Output the (X, Y) coordinate of the center of the cell containing the given text.  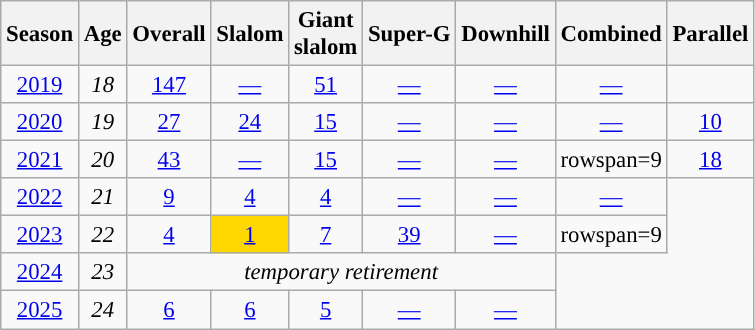
27 (169, 122)
39 (410, 235)
20 (102, 160)
7 (326, 235)
19 (102, 122)
5 (326, 310)
10 (710, 122)
Downhill (506, 34)
9 (169, 197)
147 (169, 85)
2023 (40, 235)
2022 (40, 197)
51 (326, 85)
2020 (40, 122)
21 (102, 197)
Age (102, 34)
Giantslalom (326, 34)
Parallel (710, 34)
Overall (169, 34)
1 (250, 235)
Super-G (410, 34)
22 (102, 235)
2021 (40, 160)
2019 (40, 85)
Slalom (250, 34)
2025 (40, 310)
temporary retirement (341, 273)
23 (102, 273)
Combined (611, 34)
Season (40, 34)
43 (169, 160)
2024 (40, 273)
